Detect which cell encompasses the target text, then output its (X, Y) center coordinate. 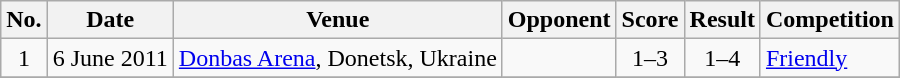
1–3 (650, 58)
No. (24, 20)
1 (24, 58)
Friendly (830, 58)
Opponent (559, 20)
6 June 2011 (110, 58)
Date (110, 20)
1–4 (722, 58)
Score (650, 20)
Competition (830, 20)
Venue (338, 20)
Donbas Arena, Donetsk, Ukraine (338, 58)
Result (722, 20)
